Identify which cell holds the provided text, then report its (X, Y) central coordinate. 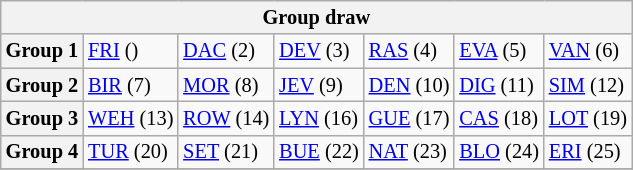
DAC (2) (226, 51)
SET (21) (226, 152)
CAS (18) (499, 118)
VAN (6) (588, 51)
TUR (20) (130, 152)
DEN (10) (410, 85)
Group 3 (42, 118)
BIR (7) (130, 85)
BLO (24) (499, 152)
Group 4 (42, 152)
MOR (8) (226, 85)
LOT (19) (588, 118)
ROW (14) (226, 118)
Group 1 (42, 51)
BUE (22) (319, 152)
GUE (17) (410, 118)
RAS (4) (410, 51)
Group draw (316, 17)
Group 2 (42, 85)
JEV (9) (319, 85)
SIM (12) (588, 85)
EVA (5) (499, 51)
DIG (11) (499, 85)
ERI (25) (588, 152)
LYN (16) (319, 118)
DEV (3) (319, 51)
FRI () (130, 51)
NAT (23) (410, 152)
WEH (13) (130, 118)
